Determine the (x, y) coordinate at the center of the cell enclosing the given text.  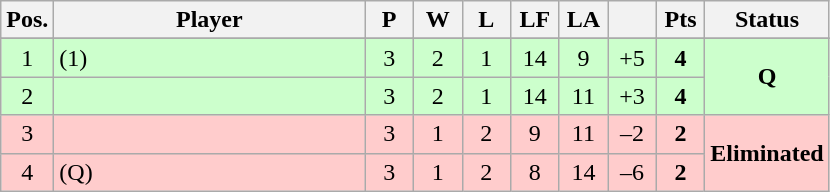
L (486, 20)
–2 (632, 134)
Player (210, 20)
+5 (632, 58)
–6 (632, 172)
+3 (632, 96)
P (390, 20)
Q (767, 77)
LF (536, 20)
Pos. (28, 20)
W (438, 20)
Eliminated (767, 153)
Status (767, 20)
LA (584, 20)
(Q) (210, 172)
Pts (680, 20)
8 (536, 172)
(1) (210, 58)
